Locate the cell with the specified text and output its (x, y) center coordinate. 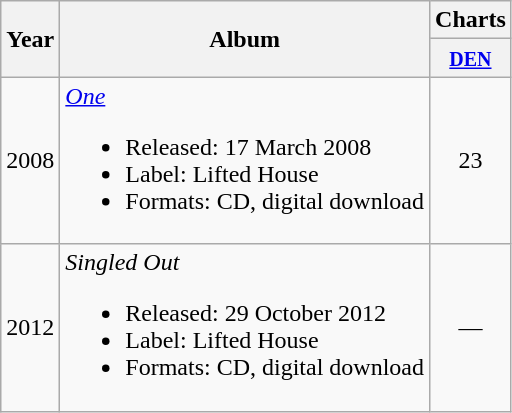
23 (471, 160)
Year (30, 39)
2012 (30, 328)
Charts (471, 20)
Singled OutReleased: 29 October 2012Label: Lifted HouseFormats: CD, digital download (245, 328)
Album (245, 39)
OneReleased: 17 March 2008Label: Lifted HouseFormats: CD, digital download (245, 160)
DEN (471, 58)
— (471, 328)
2008 (30, 160)
